Output the (x, y) coordinate of the center of the cell containing the given text.  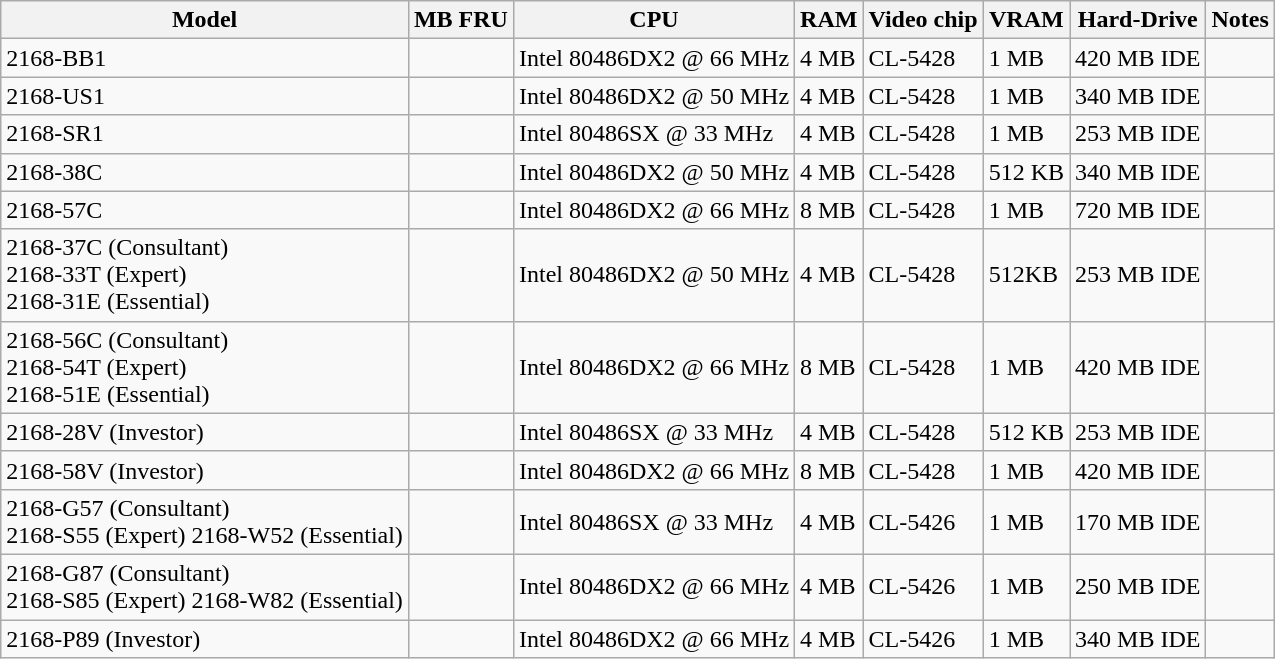
2168-SR1 (205, 134)
CPU (654, 20)
VRAM (1026, 20)
Notes (1240, 20)
250 MB IDE (1138, 586)
2168-US1 (205, 96)
720 MB IDE (1138, 210)
2168-BB1 (205, 58)
2168-37C (Consultant)2168-33T (Expert)2168-31E (Essential) (205, 275)
Model (205, 20)
2168-38C (205, 172)
2168-57C (205, 210)
2168-P89 (Investor) (205, 639)
Hard-Drive (1138, 20)
512KB (1026, 275)
MB FRU (460, 20)
170 MB IDE (1138, 522)
2168-G87 (Consultant)2168-S85 (Expert) 2168-W82 (Essential) (205, 586)
2168-58V (Investor) (205, 470)
2168-G57 (Consultant)2168-S55 (Expert) 2168-W52 (Essential) (205, 522)
Video chip (923, 20)
RAM (829, 20)
2168-56C (Consultant)2168-54T (Expert)2168-51E (Essential) (205, 367)
2168-28V (Investor) (205, 432)
